Identify which cell holds the provided text, then report its (x, y) central coordinate. 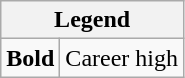
Career high (122, 58)
Legend (92, 20)
Bold (30, 58)
